Identify which cell holds the provided text, then report its (X, Y) central coordinate. 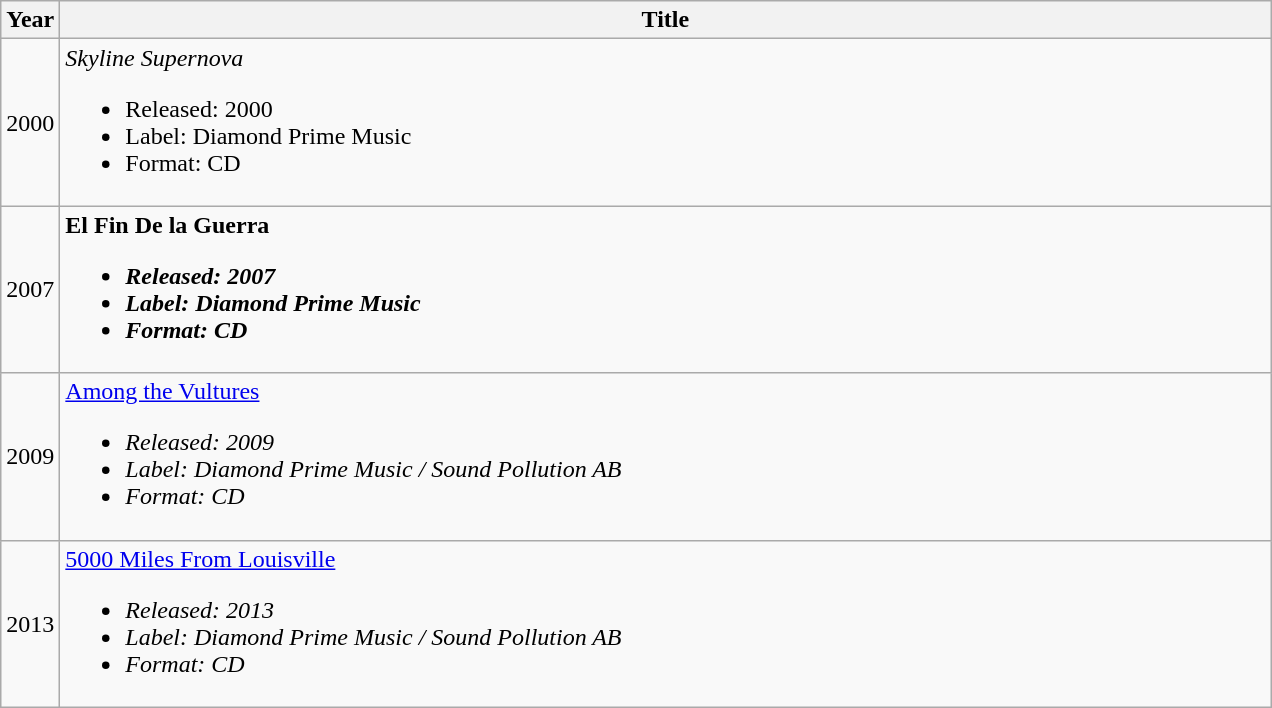
2009 (30, 456)
Among the VulturesReleased: 2009Label: Diamond Prime Music / Sound Pollution ABFormat: CD (666, 456)
Year (30, 20)
Title (666, 20)
2000 (30, 122)
2013 (30, 624)
Skyline SupernovaReleased: 2000Label: Diamond Prime MusicFormat: CD (666, 122)
El Fin De la GuerraReleased: 2007Label: Diamond Prime MusicFormat: CD (666, 290)
5000 Miles From LouisvilleReleased: 2013Label: Diamond Prime Music / Sound Pollution ABFormat: CD (666, 624)
2007 (30, 290)
